Capture the cell that displays the provided text and extract its [X, Y] central coordinate. 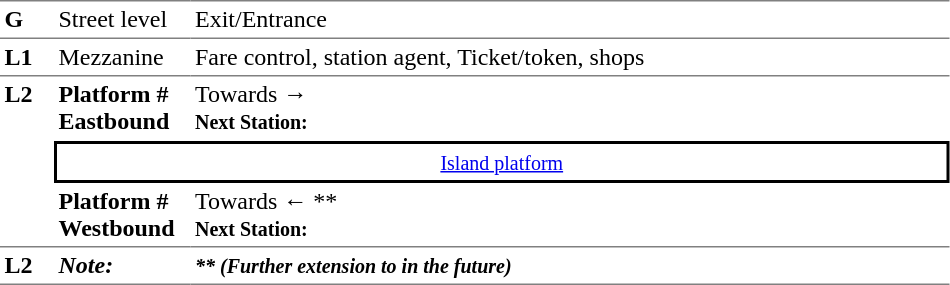
L2 [27, 162]
Platform #Eastbound [122, 108]
Mezzanine [122, 58]
G [27, 20]
Fare control, station agent, Ticket/token, shops [570, 58]
Island platform [502, 162]
Street level [122, 20]
Towards → Next Station: [570, 108]
Platform #Westbound [122, 215]
Towards ← **Next Station: [570, 215]
Exit/Entrance [570, 20]
L1 [27, 58]
